Pinpoint the cell where the given text exists, returning its (X, Y) midpoint coordinate. 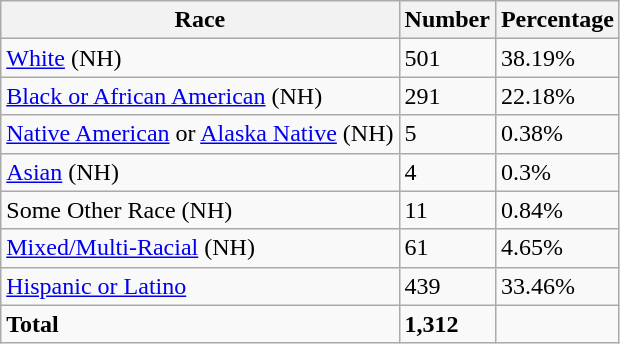
Race (200, 20)
Mixed/Multi-Racial (NH) (200, 248)
11 (447, 210)
439 (447, 286)
61 (447, 248)
0.3% (557, 172)
0.38% (557, 134)
Native American or Alaska Native (NH) (200, 134)
1,312 (447, 324)
Total (200, 324)
33.46% (557, 286)
22.18% (557, 96)
Hispanic or Latino (200, 286)
291 (447, 96)
5 (447, 134)
Percentage (557, 20)
0.84% (557, 210)
38.19% (557, 58)
White (NH) (200, 58)
4.65% (557, 248)
Asian (NH) (200, 172)
Black or African American (NH) (200, 96)
501 (447, 58)
4 (447, 172)
Number (447, 20)
Some Other Race (NH) (200, 210)
